Extract the [x, y] coordinate from the center of the cell holding the provided text.  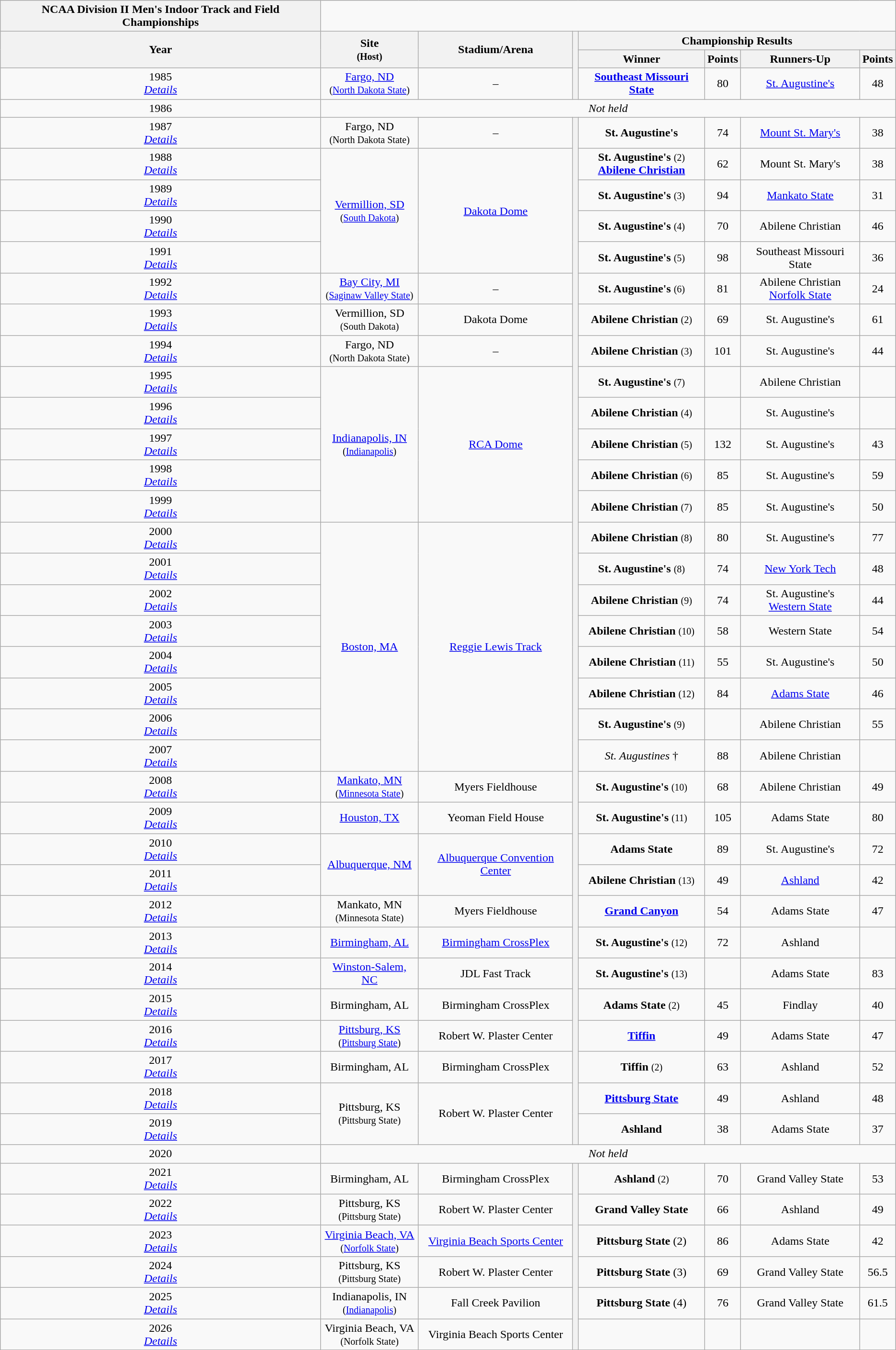
2021 Details [161, 1178]
Albuquerque, NM [370, 865]
2003 Details [161, 631]
St. Augustine's (6) [641, 288]
68 [723, 787]
Abilene Christian (8) [641, 538]
1986 [161, 108]
Tiffin [641, 1036]
84 [723, 693]
2019 Details [161, 1129]
Abilene Christian (13) [641, 881]
2004 Details [161, 662]
Adams State (2) [641, 1005]
Abilene ChristianNorfolk State [800, 288]
Western State [800, 631]
2017 Details [161, 1067]
St. Augustine's (7) [641, 382]
Championship Results [737, 41]
Pittsburg State (4) [641, 1303]
1995 Details [161, 382]
2001 Details [161, 569]
Pittsburg State (3) [641, 1272]
2016 Details [161, 1036]
Abilene Christian (7) [641, 506]
1988 Details [161, 164]
31 [878, 195]
94 [723, 195]
1999 Details [161, 506]
1997 Details [161, 444]
St. Augustine's (9) [641, 725]
76 [723, 1303]
Fall Creek Pavilion [496, 1303]
2014 Details [161, 973]
105 [723, 817]
2018 Details [161, 1098]
NCAA Division II Men's Indoor Track and Field Championships [161, 16]
Runners-Up [800, 59]
Site(Host) [370, 50]
1987 Details [161, 133]
Reggie Lewis Track [496, 647]
St. Augustine's (8) [641, 569]
2000 Details [161, 538]
2009 Details [161, 817]
1998 Details [161, 476]
Abilene Christian (10) [641, 631]
2024 Details [161, 1272]
Boston, MA [370, 647]
St. Augustine's (11) [641, 817]
1996 Details [161, 413]
Abilene Christian (3) [641, 350]
Abilene Christian (12) [641, 693]
Year [161, 50]
Houston, TX [370, 817]
62 [723, 164]
81 [723, 288]
Stadium/Arena [496, 50]
Albuquerque Convention Center [496, 865]
Mankato State [800, 195]
St. Augustine'sWestern State [800, 600]
53 [878, 1178]
RCA Dome [496, 444]
101 [723, 350]
St. Augustine's (13) [641, 973]
Abilene Christian (4) [641, 413]
1994 Details [161, 350]
1992 Details [161, 288]
Pittsburg State (2) [641, 1240]
Abilene Christian (9) [641, 600]
Bay City, MI(Saginaw Valley State) [370, 288]
2012 Details [161, 911]
36 [878, 257]
88 [723, 755]
86 [723, 1240]
Findlay [800, 1005]
2008 Details [161, 787]
Pittsburg State [641, 1098]
1993 Details [161, 320]
1990 Details [161, 226]
St. Augustine's (4) [641, 226]
2010 Details [161, 849]
St. Augustine's (12) [641, 943]
24 [878, 288]
Yeoman Field House [496, 817]
43 [878, 444]
Abilene Christian (2) [641, 320]
2011 Details [161, 881]
Grand Canyon [641, 911]
132 [723, 444]
77 [878, 538]
45 [723, 1005]
St. Augustine's (10) [641, 787]
98 [723, 257]
2015 Details [161, 1005]
JDL Fast Track [496, 973]
Abilene Christian (6) [641, 476]
61.5 [878, 1303]
2023 Details [161, 1240]
63 [723, 1067]
Winston-Salem, NC [370, 973]
Abilene Christian (5) [641, 444]
2025 Details [161, 1303]
66 [723, 1210]
2020 [161, 1154]
83 [878, 973]
New York Tech [800, 569]
37 [878, 1129]
2002 Details [161, 600]
Ashland (2) [641, 1178]
52 [878, 1067]
St. Augustines † [641, 755]
2026 Details [161, 1334]
59 [878, 476]
Tiffin (2) [641, 1067]
1991 Details [161, 257]
40 [878, 1005]
61 [878, 320]
St. Augustine's (5) [641, 257]
Abilene Christian (11) [641, 662]
Winner [641, 59]
1989 Details [161, 195]
56.5 [878, 1272]
2022 Details [161, 1210]
89 [723, 849]
58 [723, 631]
1985 Details [161, 83]
2007 Details [161, 755]
St. Augustine's (3) [641, 195]
2006 Details [161, 725]
2005 Details [161, 693]
St. Augustine's (2)Abilene Christian [641, 164]
2013 Details [161, 943]
